Scan for the cell matching the given text and deliver its (X, Y) coordinate at center. 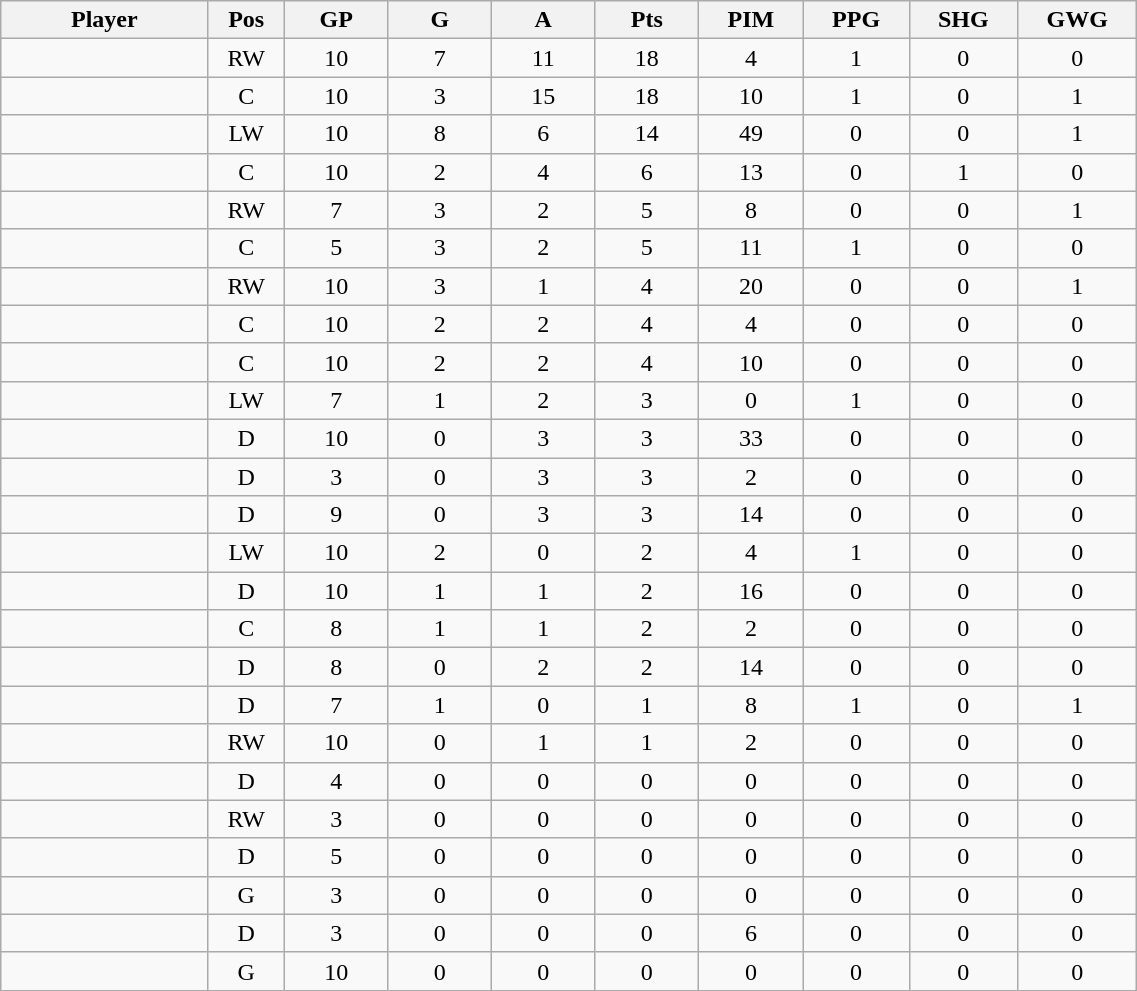
Pts (647, 20)
20 (752, 286)
Pos (246, 20)
GWG (1078, 20)
PPG (856, 20)
16 (752, 591)
SHG (964, 20)
PIM (752, 20)
A (544, 20)
49 (752, 134)
GP (336, 20)
Player (104, 20)
15 (544, 96)
9 (336, 515)
33 (752, 438)
13 (752, 172)
